Detect which cell encompasses the target text, then output its (X, Y) center coordinate. 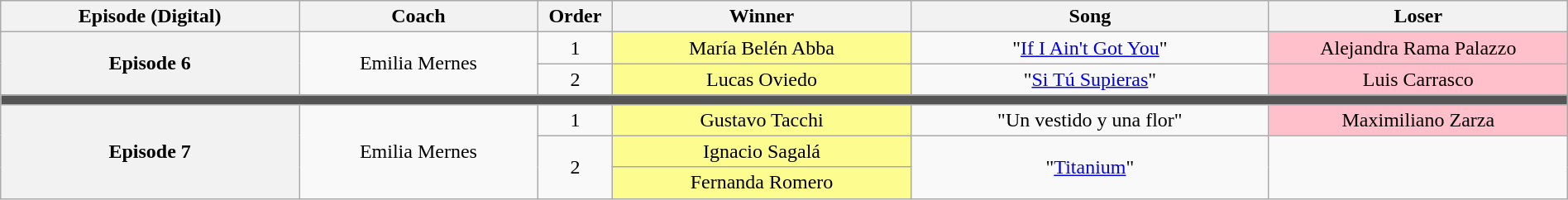
Lucas Oviedo (762, 79)
Fernanda Romero (762, 183)
Winner (762, 17)
"Un vestido y una flor" (1090, 120)
Episode 7 (151, 151)
"If I Ain't Got You" (1090, 48)
Episode (Digital) (151, 17)
Alejandra Rama Palazzo (1417, 48)
Loser (1417, 17)
Order (575, 17)
Song (1090, 17)
Maximiliano Zarza (1417, 120)
Ignacio Sagalá (762, 151)
Coach (418, 17)
Luis Carrasco (1417, 79)
María Belén Abba (762, 48)
Gustavo Tacchi (762, 120)
"Si Tú Supieras" (1090, 79)
Episode 6 (151, 64)
"Titanium" (1090, 167)
